Return [X, Y] of the center of cell containing provided text 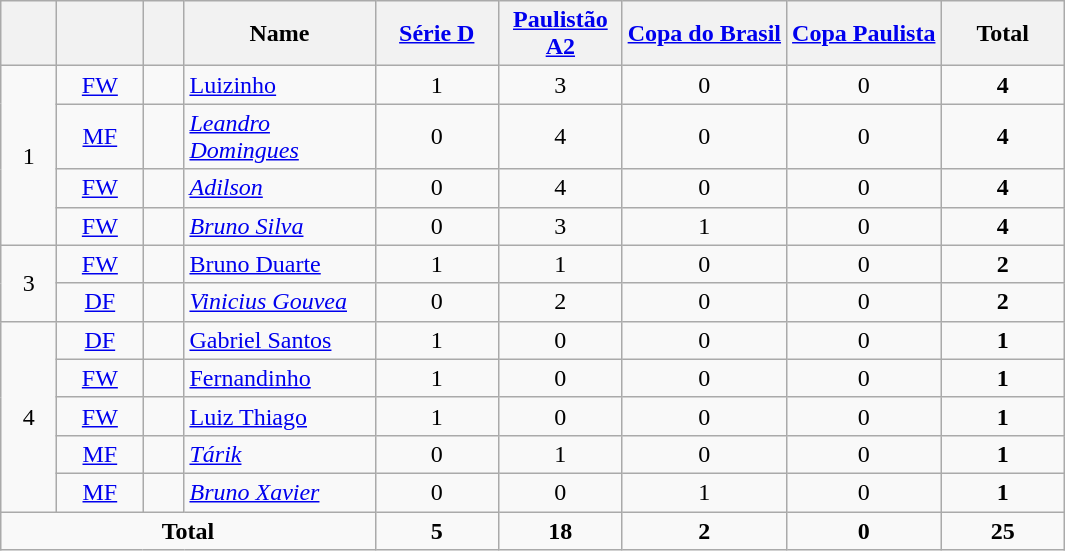
Copa Paulista [864, 34]
Luiz Thiago [280, 416]
Bruno Silva [280, 226]
Gabriel Santos [280, 340]
Adilson [280, 188]
Name [280, 34]
Bruno Duarte [280, 264]
Série D [437, 34]
Paulistão A2 [561, 34]
25 [1003, 531]
5 [437, 531]
Luizinho [280, 85]
Fernandinho [280, 378]
Copa do Brasil [704, 34]
Tárik [280, 454]
Bruno Xavier [280, 492]
Vinicius Gouvea [280, 302]
18 [561, 531]
Leandro Domingues [280, 136]
